Find where the given text appears and provide that cell's center as [X, Y] coordinate. 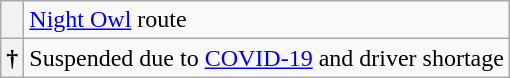
Suspended due to COVID-19 and driver shortage [267, 58]
Night Owl route [267, 20]
† [12, 58]
